From the cell containing the given text, extract its center point as [x, y] coordinate. 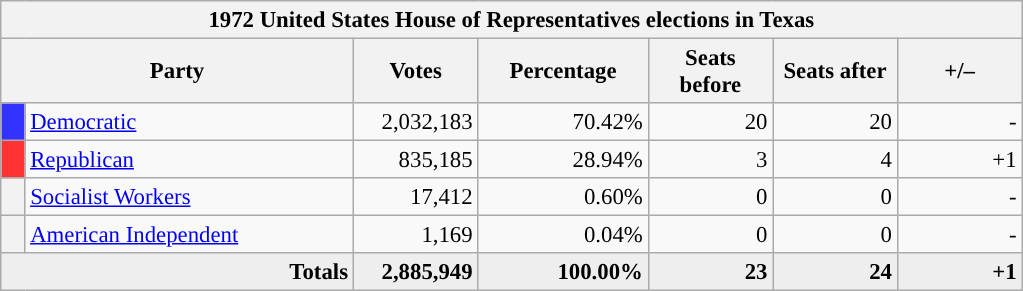
Socialist Workers [189, 197]
American Independent [189, 235]
Democratic [189, 122]
70.42% [563, 122]
Percentage [563, 72]
1,169 [416, 235]
4 [836, 160]
Votes [416, 72]
+1 [960, 160]
17,412 [416, 197]
2,032,183 [416, 122]
0.60% [563, 197]
Seats before [710, 72]
Party [178, 72]
835,185 [416, 160]
3 [710, 160]
1972 United States House of Representatives elections in Texas [512, 20]
0.04% [563, 235]
28.94% [563, 160]
+/– [960, 72]
Republican [189, 160]
Seats after [836, 72]
